Return [X, Y] of the center of cell containing provided text 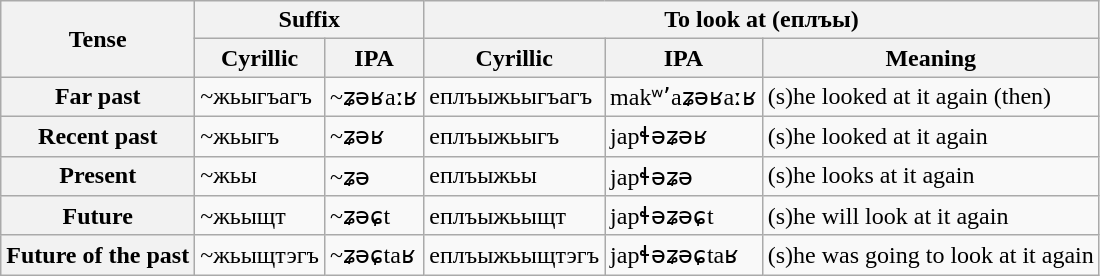
Suffix [310, 20]
~ʑəɕtaʁ [374, 255]
Present [98, 176]
japɬəʑəɕtaʁ [684, 255]
~жьыщтэгъ [260, 255]
Future of the past [98, 255]
еплъыжьыщтэгъ [514, 255]
(s)he looked at it again (then) [930, 97]
~жьыгъ [260, 136]
~жьыгъагъ [260, 97]
(s)he looked at it again [930, 136]
(s)he looks at it again [930, 176]
makʷʼaʑəʁaːʁ [684, 97]
~ʑəɕt [374, 216]
(s)he will look at it again [930, 216]
Recent past [98, 136]
Far past [98, 97]
еплъыжьыгъ [514, 136]
Meaning [930, 58]
Future [98, 216]
japɬəʑəɕt [684, 216]
~ʑəʁaːʁ [374, 97]
еплъыжьы [514, 176]
japɬəʑə [684, 176]
(s)he was going to look at it again [930, 255]
~жьыщт [260, 216]
Tense [98, 39]
japɬəʑəʁ [684, 136]
еплъыжьыгъагъ [514, 97]
~ʑə [374, 176]
To look at (еплъы) [762, 20]
~жьы [260, 176]
еплъыжьыщт [514, 216]
~ʑəʁ [374, 136]
